Scan for the cell matching the given text and deliver its (X, Y) coordinate at center. 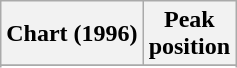
Chart (1996) (72, 34)
Peakposition (189, 34)
